For the text-containing cell, return its midpoint in [x, y] coordinate format. 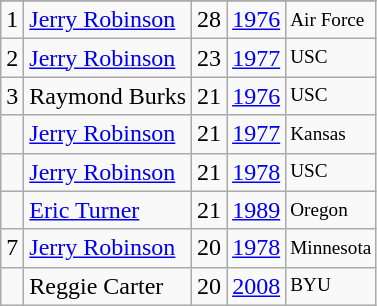
2 [12, 58]
Raymond Burks [108, 96]
1 [12, 20]
7 [12, 248]
3 [12, 96]
Air Force [331, 20]
Reggie Carter [108, 286]
2008 [256, 286]
Oregon [331, 210]
28 [210, 20]
23 [210, 58]
Eric Turner [108, 210]
BYU [331, 286]
Kansas [331, 134]
1989 [256, 210]
Minnesota [331, 248]
